Find where the given text appears and provide that cell's center as [X, Y] coordinate. 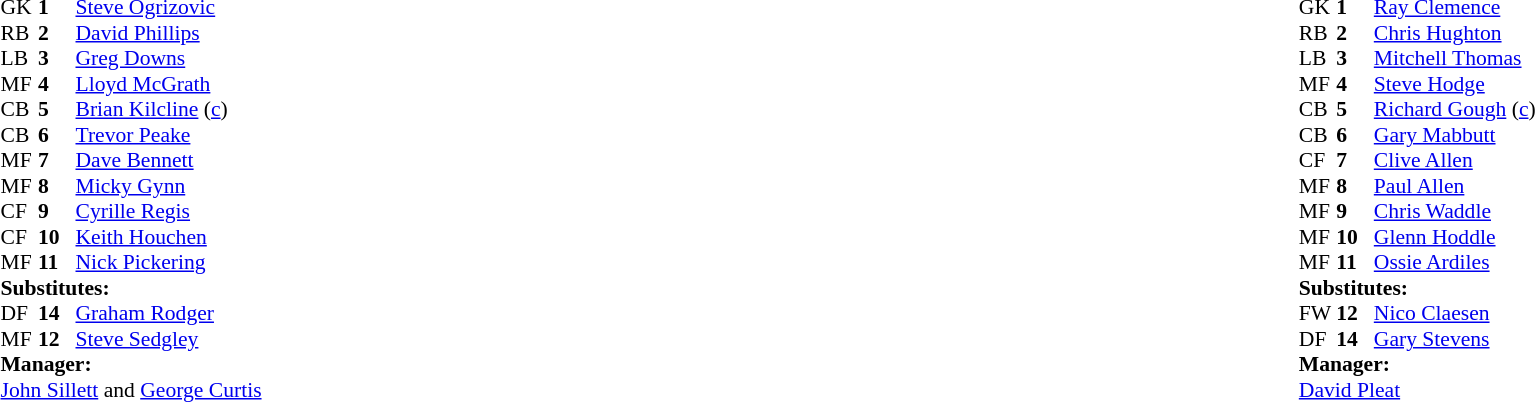
Micky Gynn [169, 186]
Greg Downs [169, 59]
Lloyd McGrath [169, 84]
David Phillips [169, 33]
Nick Pickering [169, 263]
Cyrille Regis [169, 211]
FW [1318, 313]
Keith Houchen [169, 237]
Brian Kilcline (c) [169, 109]
Substitutes: [130, 288]
Graham Rodger [169, 313]
Steve Sedgley [169, 339]
Dave Bennett [169, 161]
Trevor Peake [169, 135]
Manager: [130, 365]
